For the text-containing cell, return its midpoint in [x, y] coordinate format. 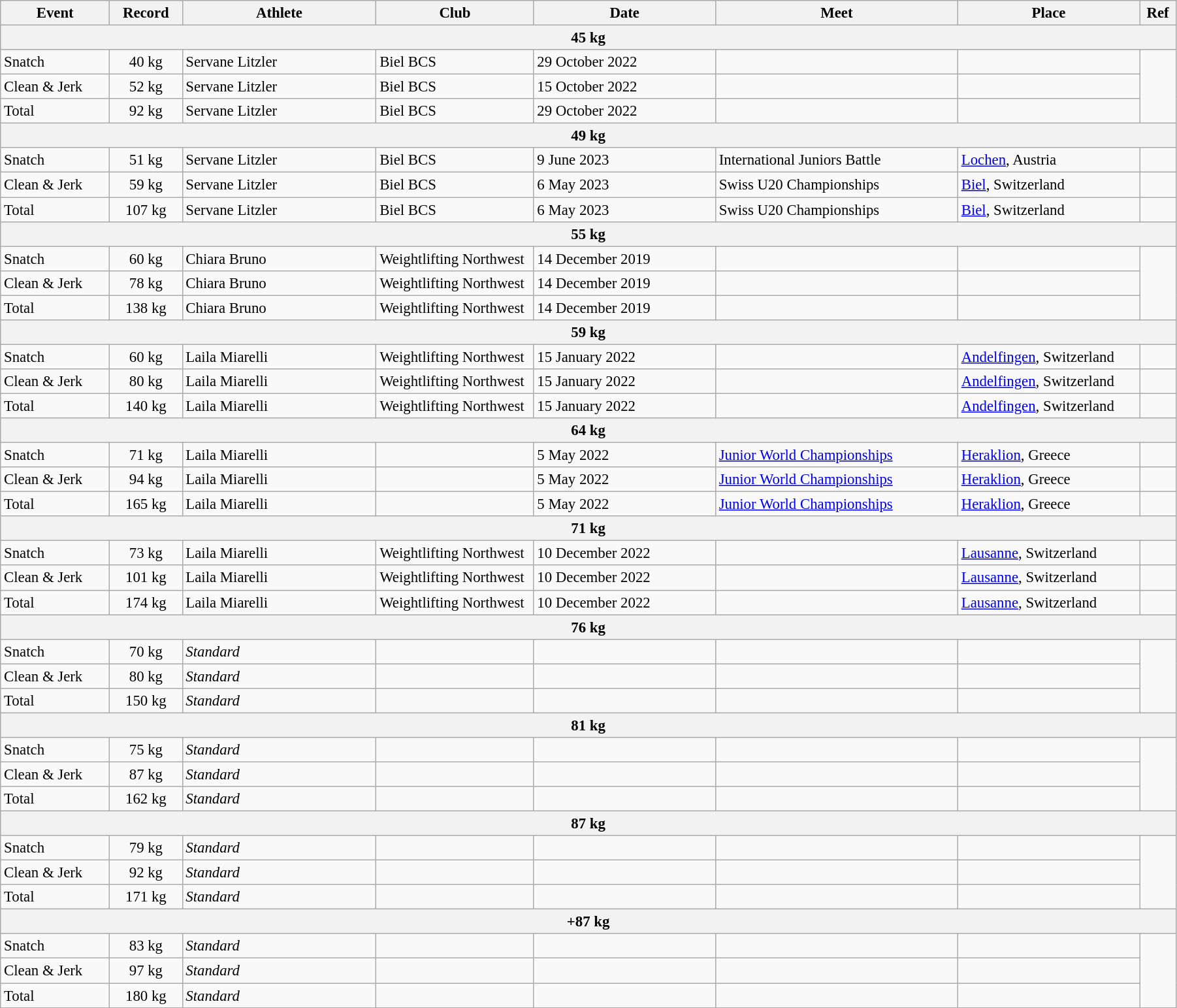
Meet [836, 13]
51 kg [146, 160]
101 kg [146, 578]
81 kg [588, 725]
40 kg [146, 62]
165 kg [146, 504]
180 kg [146, 996]
79 kg [146, 848]
64 kg [588, 431]
49 kg [588, 136]
162 kg [146, 799]
International Juniors Battle [836, 160]
140 kg [146, 406]
Ref [1158, 13]
174 kg [146, 602]
Place [1048, 13]
138 kg [146, 308]
97 kg [146, 971]
9 June 2023 [624, 160]
55 kg [588, 234]
Record [146, 13]
Club [455, 13]
171 kg [146, 897]
76 kg [588, 627]
52 kg [146, 87]
+87 kg [588, 922]
83 kg [146, 947]
78 kg [146, 283]
Athlete [280, 13]
107 kg [146, 210]
Event [55, 13]
73 kg [146, 553]
150 kg [146, 701]
15 October 2022 [624, 87]
75 kg [146, 750]
Date [624, 13]
94 kg [146, 480]
45 kg [588, 38]
Lochen, Austria [1048, 160]
70 kg [146, 651]
